Output the (x, y) coordinate of the center of the cell containing the given text.  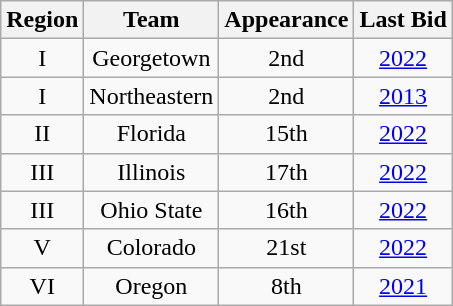
2021 (403, 286)
Florida (152, 134)
Last Bid (403, 20)
Team (152, 20)
Northeastern (152, 96)
V (42, 248)
8th (286, 286)
15th (286, 134)
2013 (403, 96)
Illinois (152, 172)
Region (42, 20)
Georgetown (152, 58)
Oregon (152, 286)
Colorado (152, 248)
16th (286, 210)
VI (42, 286)
17th (286, 172)
Appearance (286, 20)
II (42, 134)
21st (286, 248)
Ohio State (152, 210)
